For the text-containing cell, return its midpoint in [x, y] coordinate format. 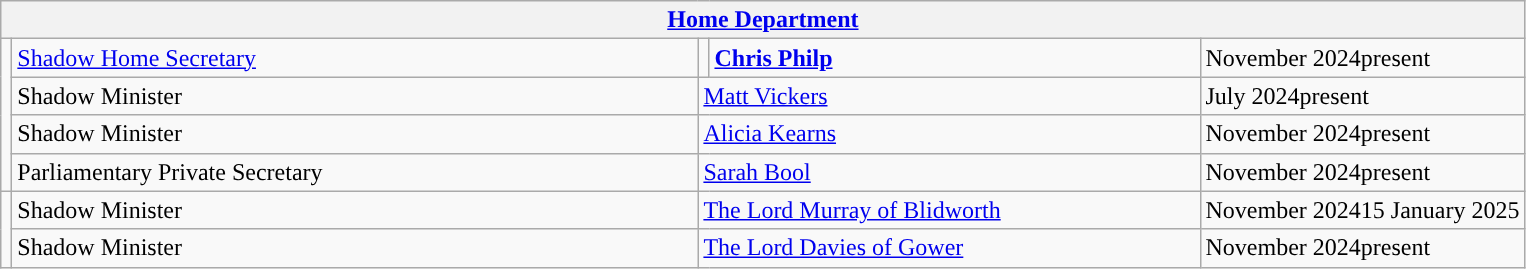
Shadow Home Secretary [355, 58]
The Lord Davies of Gower [949, 248]
Matt Vickers [949, 96]
July 2024present [1362, 96]
Alicia Kearns [949, 134]
The Lord Murray of Blidworth [949, 210]
Sarah Bool [949, 172]
November 202415 January 2025 [1362, 210]
Parliamentary Private Secretary [355, 172]
Chris Philp [954, 58]
Home Department [763, 20]
